For the text-containing cell, return its midpoint in [X, Y] coordinate format. 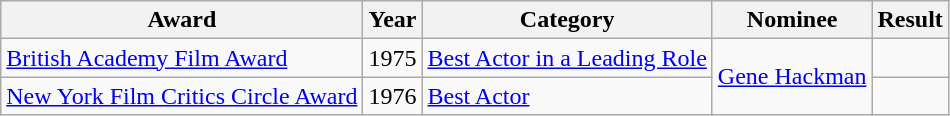
Category [567, 20]
Award [182, 20]
New York Film Critics Circle Award [182, 96]
Nominee [792, 20]
Best Actor [567, 96]
Year [392, 20]
1976 [392, 96]
Result [910, 20]
Gene Hackman [792, 77]
British Academy Film Award [182, 58]
Best Actor in a Leading Role [567, 58]
1975 [392, 58]
